Search for the cell housing the specified text and yield its (X, Y) center coordinate. 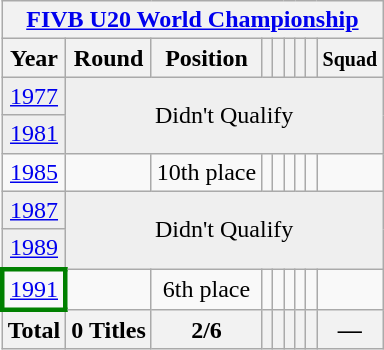
2/6 (206, 330)
1981 (34, 134)
1991 (34, 290)
Total (34, 330)
1989 (34, 249)
Position (206, 58)
0 Titles (109, 330)
6th place (206, 290)
10th place (206, 172)
1977 (34, 96)
1985 (34, 172)
Round (109, 58)
— (350, 330)
Year (34, 58)
FIVB U20 World Championship (192, 20)
1987 (34, 210)
Squad (350, 58)
